Detect which cell encompasses the target text, then output its (X, Y) center coordinate. 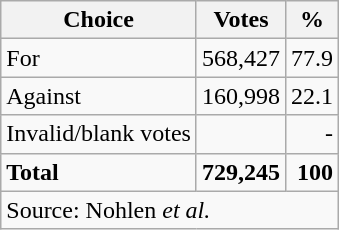
77.9 (312, 58)
For (99, 58)
100 (312, 172)
Source: Nohlen et al. (170, 210)
Total (99, 172)
729,245 (240, 172)
% (312, 20)
Votes (240, 20)
Against (99, 96)
Choice (99, 20)
- (312, 134)
568,427 (240, 58)
22.1 (312, 96)
Invalid/blank votes (99, 134)
160,998 (240, 96)
